Provide the [X, Y] coordinate of the cell's center where the given text is located.  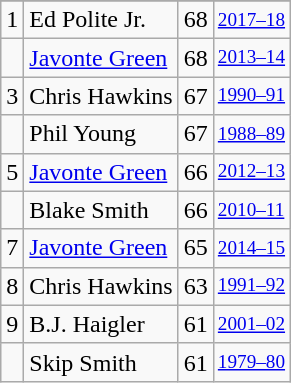
Skip Smith [101, 362]
5 [12, 172]
2013–14 [251, 58]
7 [12, 248]
B.J. Haigler [101, 324]
2001–02 [251, 324]
9 [12, 324]
8 [12, 286]
Phil Young [101, 134]
1 [12, 20]
1990–91 [251, 96]
1988–89 [251, 134]
63 [196, 286]
Blake Smith [101, 210]
3 [12, 96]
2010–11 [251, 210]
1991–92 [251, 286]
65 [196, 248]
2012–13 [251, 172]
Ed Polite Jr. [101, 20]
2014–15 [251, 248]
2017–18 [251, 20]
1979–80 [251, 362]
